Detect which cell encompasses the target text, then output its [x, y] center coordinate. 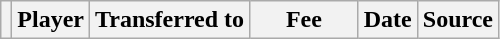
Fee [304, 20]
Date [388, 20]
Player [51, 20]
Transferred to [170, 20]
Source [458, 20]
